Pinpoint the cell where the given text exists, returning its (X, Y) midpoint coordinate. 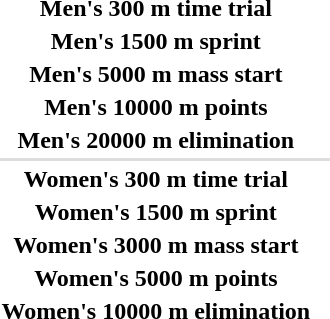
Men's 1500 m sprint (156, 41)
Women's 3000 m mass start (156, 245)
Men's 10000 m points (156, 107)
Men's 20000 m elimination (156, 140)
Women's 5000 m points (156, 278)
Women's 1500 m sprint (156, 212)
Men's 5000 m mass start (156, 74)
Women's 300 m time trial (156, 179)
